Return (X, Y) of the center of cell containing provided text 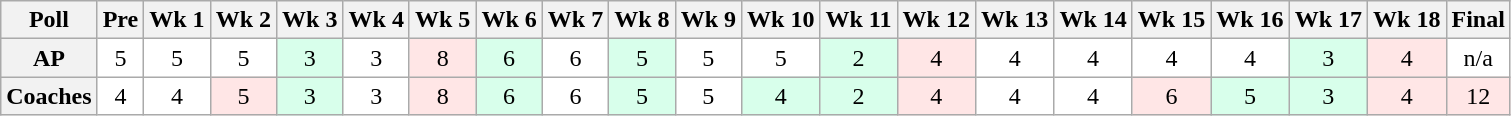
Wk 5 (442, 20)
12 (1478, 96)
Wk 14 (1093, 20)
Wk 9 (708, 20)
Wk 7 (575, 20)
Wk 1 (177, 20)
AP (49, 58)
Wk 13 (1014, 20)
Wk 2 (243, 20)
Pre (120, 20)
Wk 3 (310, 20)
Wk 17 (1328, 20)
Wk 16 (1250, 20)
Wk 8 (642, 20)
Wk 4 (376, 20)
Poll (49, 20)
Wk 12 (936, 20)
Final (1478, 20)
Wk 18 (1407, 20)
Wk 10 (781, 20)
Wk 11 (858, 20)
Coaches (49, 96)
Wk 6 (509, 20)
Wk 15 (1171, 20)
n/a (1478, 58)
